Scan for the cell matching the given text and deliver its (x, y) coordinate at center. 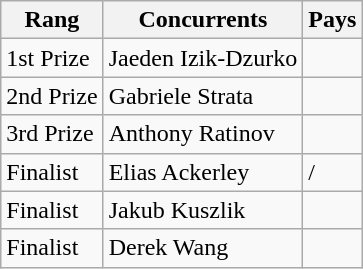
Anthony Ratinov (203, 134)
Elias Ackerley (203, 172)
3rd Prize (52, 134)
Derek Wang (203, 248)
1st Prize (52, 58)
Rang (52, 20)
Concurrents (203, 20)
Gabriele Strata (203, 96)
Jakub Kuszlik (203, 210)
/ (332, 172)
2nd Prize (52, 96)
Pays (332, 20)
Jaeden Izik-Dzurko (203, 58)
